Identify which cell holds the provided text, then report its (x, y) central coordinate. 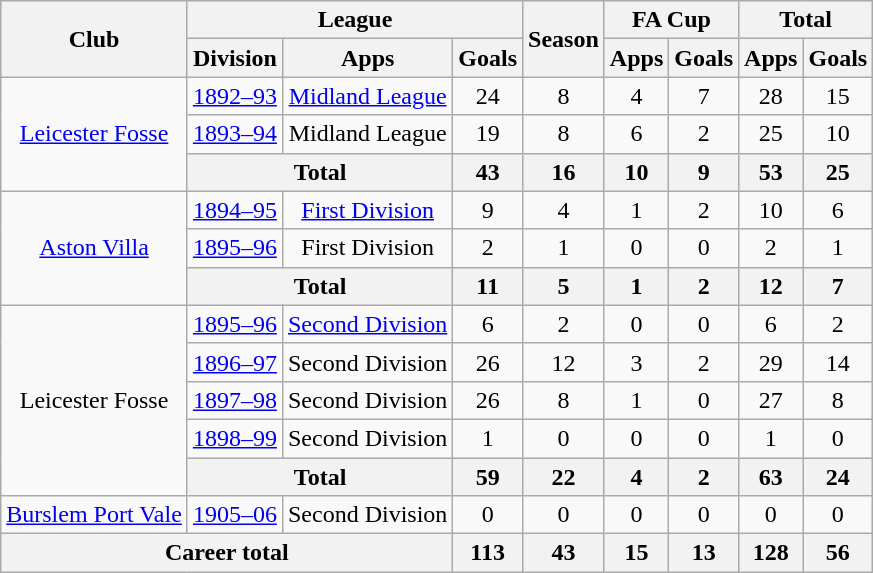
1897–98 (234, 400)
1892–93 (234, 96)
13 (704, 553)
3 (636, 362)
19 (488, 134)
Aston Villa (94, 248)
128 (771, 553)
Division (234, 58)
14 (838, 362)
22 (564, 477)
29 (771, 362)
63 (771, 477)
16 (564, 172)
FA Cup (671, 20)
11 (488, 286)
Club (94, 39)
59 (488, 477)
27 (771, 400)
53 (771, 172)
League (354, 20)
1896–97 (234, 362)
5 (564, 286)
1894–95 (234, 210)
1898–99 (234, 438)
1905–06 (234, 515)
56 (838, 553)
28 (771, 96)
Season (564, 39)
113 (488, 553)
Burslem Port Vale (94, 515)
1893–94 (234, 134)
Career total (227, 553)
